Provide the [X, Y] coordinate of the cell's center where the given text is located.  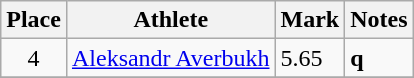
Place [34, 20]
4 [34, 58]
5.65 [310, 58]
Aleksandr Averbukh [170, 58]
q [379, 58]
Notes [379, 20]
Mark [310, 20]
Athlete [170, 20]
